Determine the [x, y] coordinate at the center of the cell enclosing the given text.  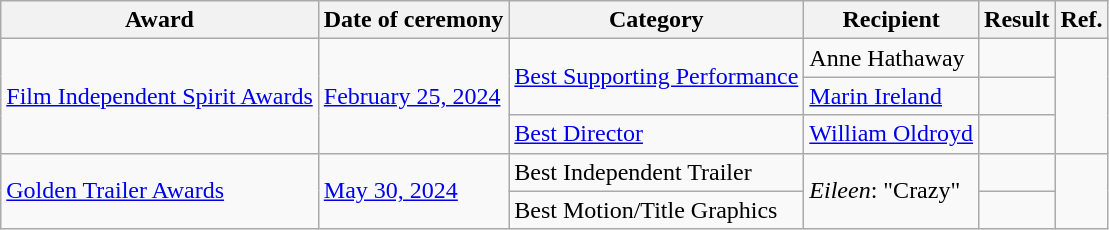
Best Director [656, 134]
Best Supporting Performance [656, 77]
Ref. [1082, 20]
Marin Ireland [892, 96]
William Oldroyd [892, 134]
Film Independent Spirit Awards [160, 96]
Anne Hathaway [892, 58]
Category [656, 20]
Recipient [892, 20]
Result [1017, 20]
Award [160, 20]
Golden Trailer Awards [160, 191]
Eileen: "Crazy" [892, 191]
Best Motion/Title Graphics [656, 210]
May 30, 2024 [414, 191]
Date of ceremony [414, 20]
February 25, 2024 [414, 96]
Best Independent Trailer [656, 172]
